Determine the (x, y) coordinate at the center of the cell enclosing the given text.  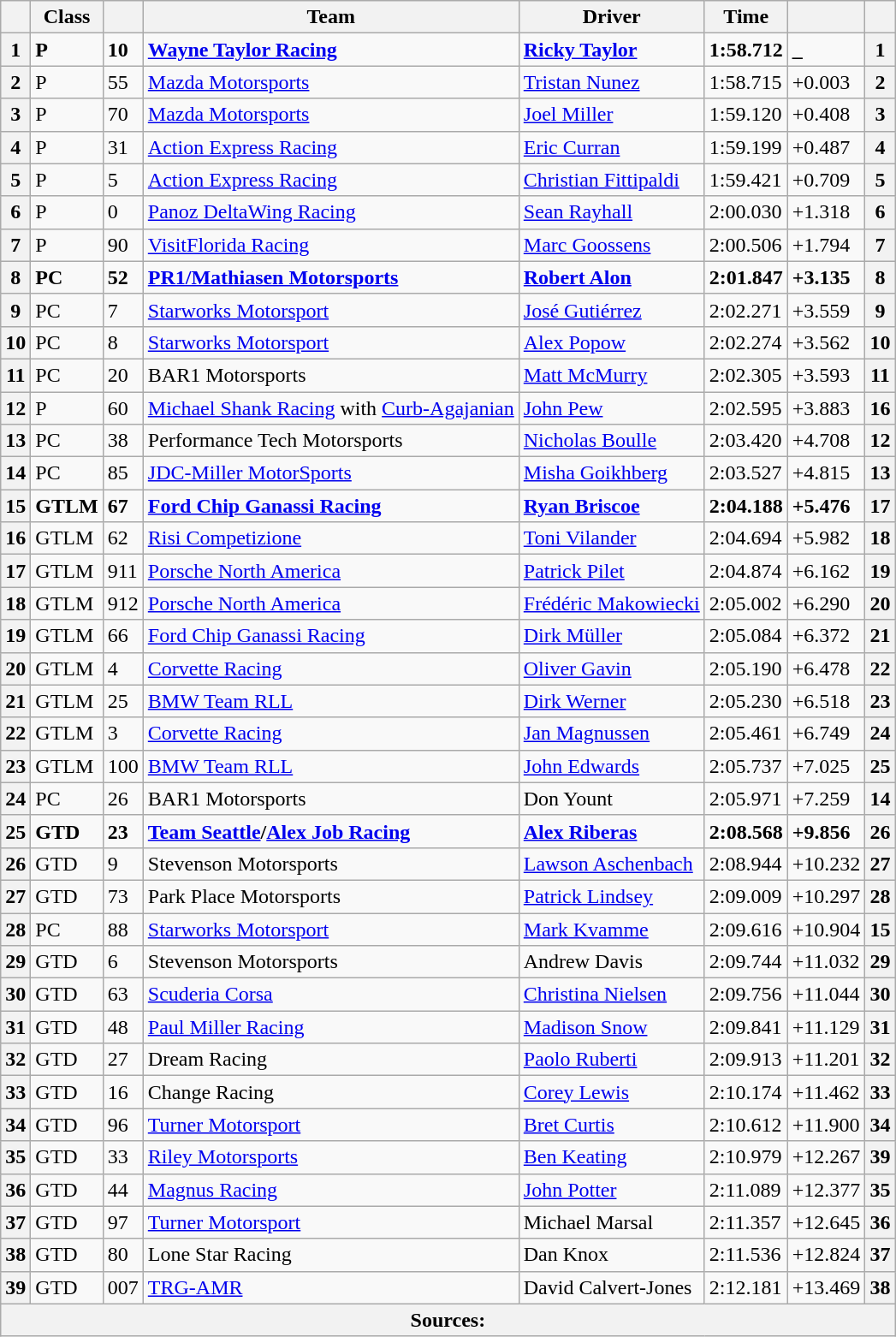
2:11.536 (746, 1255)
Mark Kvamme (611, 929)
2:09.744 (746, 962)
Dream Racing (330, 1060)
+6.372 (827, 636)
+7.025 (827, 766)
Jan Magnussen (611, 734)
2:08.944 (746, 864)
Paul Miller Racing (330, 1027)
Misha Goikhberg (611, 473)
2:05.971 (746, 799)
PR1/Mathiasen Motorsports (330, 277)
Lawson Aschenbach (611, 864)
2:05.084 (746, 636)
Class (67, 17)
2:01.847 (746, 277)
911 (123, 571)
+10.297 (827, 896)
+3.559 (827, 310)
1:58.712 (746, 50)
1:58.715 (746, 82)
48 (123, 1027)
+0.003 (827, 82)
+6.162 (827, 571)
Dirk Müller (611, 636)
Nicholas Boulle (611, 441)
+11.032 (827, 962)
+4.815 (827, 473)
+0.709 (827, 180)
2:00.030 (746, 212)
Magnus Racing (330, 1190)
96 (123, 1125)
2:08.568 (746, 831)
Tristan Nunez (611, 82)
2:10.174 (746, 1092)
+10.904 (827, 929)
Park Place Motorsports (330, 896)
2:04.188 (746, 506)
+11.900 (827, 1125)
2:12.181 (746, 1287)
Riley Motorsports (330, 1157)
2:02.271 (746, 310)
Ryan Briscoe (611, 506)
44 (123, 1190)
55 (123, 82)
+5.982 (827, 538)
Sources: (448, 1320)
1:59.421 (746, 180)
+3.135 (827, 277)
Oliver Gavin (611, 668)
2:05.002 (746, 603)
52 (123, 277)
+11.201 (827, 1060)
Alex Popow (611, 342)
+9.856 (827, 831)
John Pew (611, 408)
+0.487 (827, 147)
63 (123, 995)
2:05.461 (746, 734)
Sean Rayhall (611, 212)
Marc Goossens (611, 245)
+3.593 (827, 375)
Ricky Taylor (611, 50)
Panoz DeltaWing Racing (330, 212)
60 (123, 408)
100 (123, 766)
Bret Curtis (611, 1125)
VisitFlorida Racing (330, 245)
0 (123, 212)
Patrick Pilet (611, 571)
Scuderia Corsa (330, 995)
97 (123, 1222)
2:10.979 (746, 1157)
+12.267 (827, 1157)
66 (123, 636)
62 (123, 538)
Michael Marsal (611, 1222)
Corey Lewis (611, 1092)
+13.469 (827, 1287)
José Gutiérrez (611, 310)
Robert Alon (611, 277)
+12.824 (827, 1255)
1:59.199 (746, 147)
Change Racing (330, 1092)
Don Yount (611, 799)
2:09.756 (746, 995)
Eric Curran (611, 147)
+3.562 (827, 342)
+1.794 (827, 245)
Dirk Werner (611, 701)
Wayne Taylor Racing (330, 50)
Team (330, 17)
JDC-Miller MotorSports (330, 473)
+1.318 (827, 212)
2:02.305 (746, 375)
Frédéric Makowiecki (611, 603)
+12.645 (827, 1222)
85 (123, 473)
Time (746, 17)
+11.129 (827, 1027)
2:04.874 (746, 571)
+5.476 (827, 506)
Christian Fittipaldi (611, 180)
+6.518 (827, 701)
Joel Miller (611, 115)
David Calvert-Jones (611, 1287)
2:05.230 (746, 701)
Ben Keating (611, 1157)
2:11.357 (746, 1222)
Alex Riberas (611, 831)
+7.259 (827, 799)
912 (123, 603)
Christina Nielsen (611, 995)
+11.044 (827, 995)
Driver (611, 17)
Michael Shank Racing with Curb-Agajanian (330, 408)
2:11.089 (746, 1190)
+11.462 (827, 1092)
67 (123, 506)
+4.708 (827, 441)
2:02.274 (746, 342)
Matt McMurry (611, 375)
90 (123, 245)
Toni Vilander (611, 538)
007 (123, 1287)
2:09.913 (746, 1060)
+6.749 (827, 734)
Lone Star Racing (330, 1255)
2:00.506 (746, 245)
2:09.616 (746, 929)
1:59.120 (746, 115)
73 (123, 896)
Madison Snow (611, 1027)
2:09.009 (746, 896)
2:05.190 (746, 668)
John Edwards (611, 766)
Team Seattle/Alex Job Racing (330, 831)
Andrew Davis (611, 962)
_ (827, 50)
2:10.612 (746, 1125)
TRG-AMR (330, 1287)
70 (123, 115)
+12.377 (827, 1190)
+3.883 (827, 408)
Patrick Lindsey (611, 896)
2:02.595 (746, 408)
Paolo Ruberti (611, 1060)
2:03.527 (746, 473)
2:09.841 (746, 1027)
+0.408 (827, 115)
80 (123, 1255)
Risi Competizione (330, 538)
Performance Tech Motorsports (330, 441)
2:04.694 (746, 538)
+6.290 (827, 603)
88 (123, 929)
Dan Knox (611, 1255)
John Potter (611, 1190)
2:05.737 (746, 766)
+6.478 (827, 668)
+10.232 (827, 864)
2:03.420 (746, 441)
